Find where the given text appears and provide that cell's center as [X, Y] coordinate. 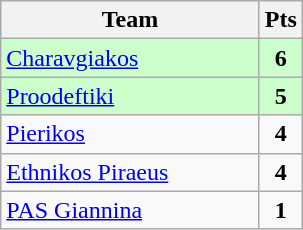
Team [130, 20]
Pts [280, 20]
1 [280, 210]
PAS Giannina [130, 210]
Pierikos [130, 134]
Ethnikos Piraeus [130, 172]
Proodeftiki [130, 96]
6 [280, 58]
5 [280, 96]
Charavgiakos [130, 58]
